Search for the cell housing the specified text and yield its [X, Y] center coordinate. 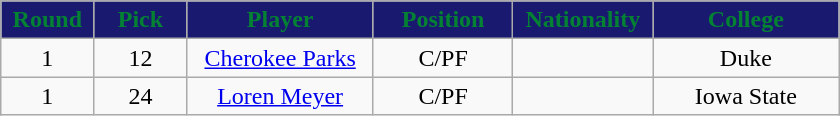
Nationality [583, 20]
12 [140, 58]
Loren Meyer [280, 96]
Cherokee Parks [280, 58]
Position [443, 20]
Player [280, 20]
Pick [140, 20]
College [746, 20]
24 [140, 96]
Round [48, 20]
Duke [746, 58]
Iowa State [746, 96]
